Provide the [X, Y] coordinate of the cell's center where the given text is located.  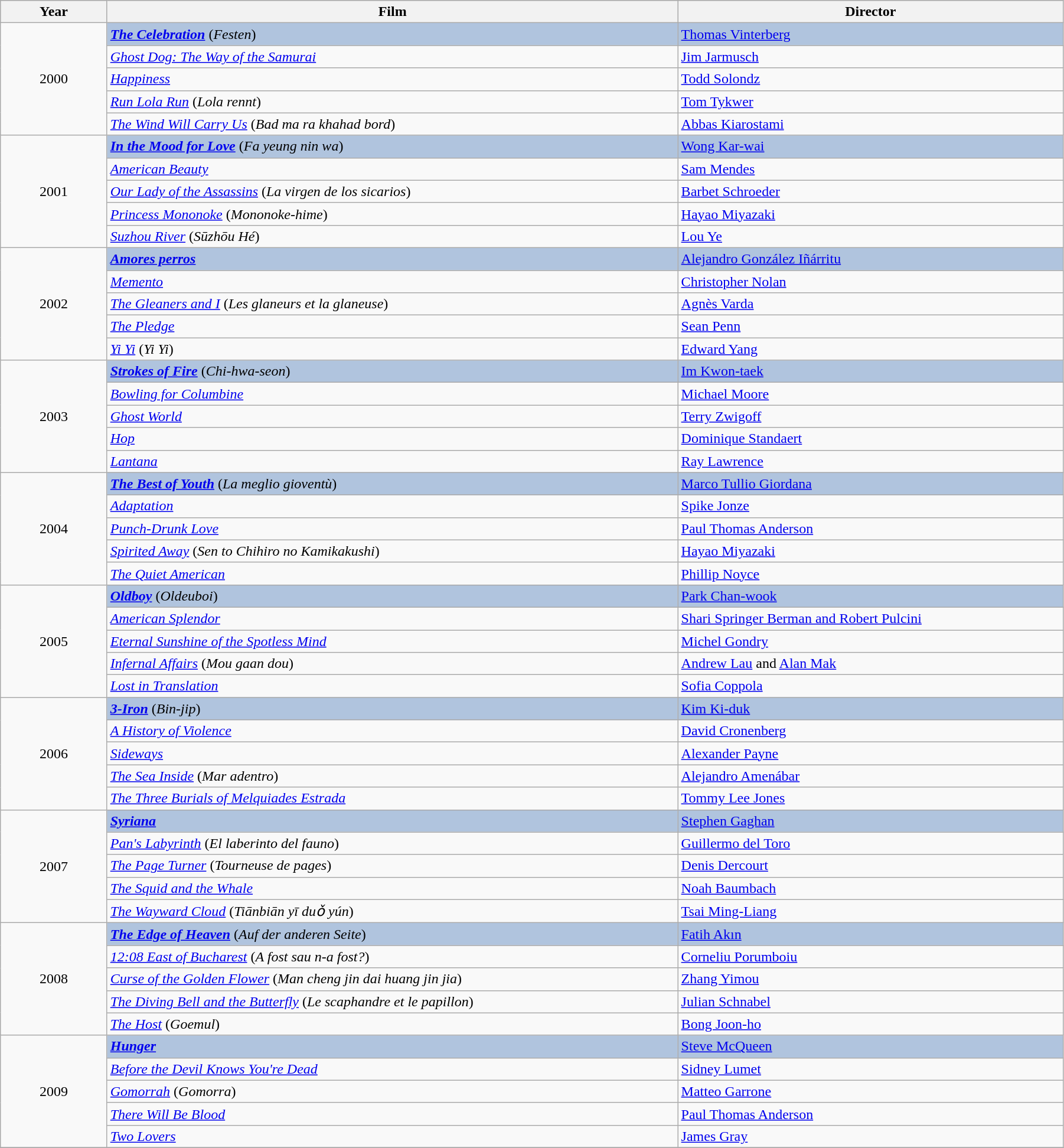
David Cronenberg [870, 731]
Lantana [392, 461]
Eternal Sunshine of the Spotless Mind [392, 641]
Jim Jarmusch [870, 57]
Matteo Garrone [870, 1091]
James Gray [870, 1136]
Kim Ki-duk [870, 709]
The Celebration (Festen) [392, 34]
Shari Springer Berman and Robert Pulcini [870, 618]
Andrew Lau and Alan Mak [870, 664]
Run Lola Run (Lola rennt) [392, 102]
Park Chan-wook [870, 596]
Abbas Kiarostami [870, 124]
2002 [54, 304]
12:08 East of Bucharest (A fost sau n-a fost?) [392, 957]
Guillermo del Toro [870, 843]
The Host (Goemul) [392, 1024]
Adaptation [392, 506]
Dominique Standaert [870, 439]
Curse of the Golden Flower (Man cheng jin dai huang jin jia) [392, 979]
2008 [54, 979]
Spirited Away (Sen to Chihiro no Kamikakushi) [392, 551]
Steve McQueen [870, 1046]
Happiness [392, 79]
Oldboy (Oldeuboi) [392, 596]
Syriana [392, 821]
The Wayward Cloud (Tiānbiān yī duǒ yún) [392, 911]
Terry Zwigoff [870, 416]
Wong Kar-wai [870, 146]
Fatih Akın [870, 934]
Punch-Drunk Love [392, 529]
Tom Tykwer [870, 102]
Barbet Schroeder [870, 191]
Year [54, 12]
American Splendor [392, 618]
2006 [54, 754]
Bowling for Columbine [392, 394]
Strokes of Fire (Chi-hwa-seon) [392, 371]
2009 [54, 1091]
The Quiet American [392, 573]
The Gleaners and I (Les glaneurs et la glaneuse) [392, 304]
Suzhou River (Sūzhōu Hé) [392, 236]
Ghost Dog: The Way of the Samurai [392, 57]
Sideways [392, 754]
American Beauty [392, 169]
2004 [54, 529]
The Sea Inside (Mar adentro) [392, 776]
Tsai Ming-Liang [870, 911]
Christopher Nolan [870, 282]
Todd Solondz [870, 79]
The Pledge [392, 327]
Michael Moore [870, 394]
The Best of Youth (La meglio gioventù) [392, 484]
Alexander Payne [870, 754]
Hop [392, 439]
Denis Dercourt [870, 866]
The Diving Bell and the Butterfly (Le scaphandre et le papillon) [392, 1002]
Alejandro González Iñárritu [870, 259]
2000 [54, 79]
Pan's Labyrinth (El laberinto del fauno) [392, 843]
Michel Gondry [870, 641]
Im Kwon-taek [870, 371]
A History of Violence [392, 731]
The Wind Will Carry Us (Bad ma ra khahad bord) [392, 124]
The Three Burials of Melquiades Estrada [392, 798]
Spike Jonze [870, 506]
Sidney Lumet [870, 1069]
3-Iron (Bin-jip) [392, 709]
Alejandro Amenábar [870, 776]
Yi Yi (Yi Yi) [392, 349]
Edward Yang [870, 349]
Stephen Gaghan [870, 821]
Gomorrah (Gomorra) [392, 1091]
Sean Penn [870, 327]
Director [870, 12]
Hunger [392, 1046]
Bong Joon-ho [870, 1024]
Ghost World [392, 416]
Marco Tullio Giordana [870, 484]
2007 [54, 866]
Princess Mononoke (Mononoke-hime) [392, 214]
2003 [54, 416]
Sofia Coppola [870, 686]
Ray Lawrence [870, 461]
Thomas Vinterberg [870, 34]
Amores perros [392, 259]
Tommy Lee Jones [870, 798]
Infernal Affairs (Mou gaan dou) [392, 664]
Corneliu Porumboiu [870, 957]
Sam Mendes [870, 169]
Noah Baumbach [870, 888]
Lou Ye [870, 236]
Agnès Varda [870, 304]
Two Lovers [392, 1136]
Lost in Translation [392, 686]
Our Lady of the Assassins (La virgen de los sicarios) [392, 191]
Phillip Noyce [870, 573]
2001 [54, 191]
2005 [54, 641]
Film [392, 12]
The Edge of Heaven (Auf der anderen Seite) [392, 934]
Before the Devil Knows You're Dead [392, 1069]
Memento [392, 282]
The Page Turner (Tourneuse de pages) [392, 866]
Julian Schnabel [870, 1002]
The Squid and the Whale [392, 888]
Zhang Yimou [870, 979]
In the Mood for Love (Fa yeung nin wa) [392, 146]
There Will Be Blood [392, 1114]
